Extract the (X, Y) coordinate from the center of the cell holding the provided text.  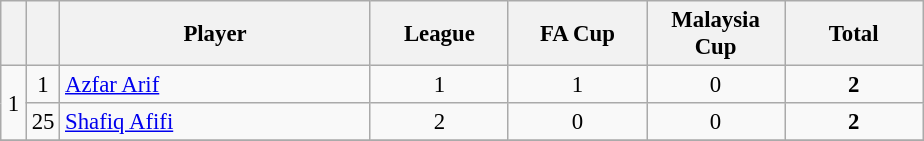
Azfar Arif (216, 85)
Malaysia Cup (715, 34)
Shafiq Afifi (216, 122)
League (439, 34)
Player (216, 34)
25 (42, 122)
FA Cup (577, 34)
Total (854, 34)
